Locate the cell with the specified text and output its [x, y] center coordinate. 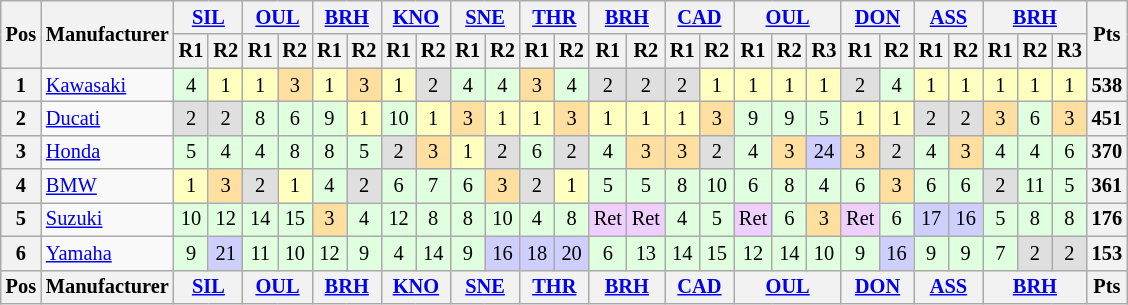
13 [646, 253]
176 [1107, 219]
Honda [108, 152]
Suzuki [108, 219]
370 [1107, 152]
Kawasaki [108, 85]
17 [932, 219]
451 [1107, 118]
Ducati [108, 118]
153 [1107, 253]
Yamaha [108, 253]
538 [1107, 85]
21 [226, 253]
20 [572, 253]
24 [824, 152]
361 [1107, 186]
18 [538, 253]
BMW [108, 186]
